Extract the (x, y) coordinate from the center of the cell holding the provided text.  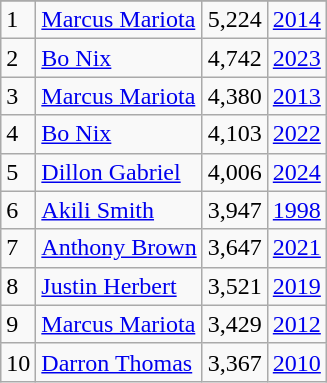
1 (18, 20)
2 (18, 58)
10 (18, 362)
Darron Thomas (119, 362)
3 (18, 96)
6 (18, 210)
2013 (296, 96)
5,224 (234, 20)
2010 (296, 362)
4,006 (234, 172)
Dillon Gabriel (119, 172)
3,947 (234, 210)
4,742 (234, 58)
3,429 (234, 324)
3,647 (234, 248)
2022 (296, 134)
4,103 (234, 134)
2023 (296, 58)
8 (18, 286)
Akili Smith (119, 210)
5 (18, 172)
2021 (296, 248)
Justin Herbert (119, 286)
9 (18, 324)
2019 (296, 286)
1998 (296, 210)
4,380 (234, 96)
3,367 (234, 362)
7 (18, 248)
4 (18, 134)
2024 (296, 172)
2012 (296, 324)
2014 (296, 20)
3,521 (234, 286)
Anthony Brown (119, 248)
